Pinpoint the cell where the given text exists, returning its (X, Y) midpoint coordinate. 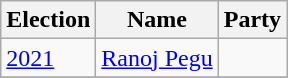
Party (252, 20)
Ranoj Pegu (157, 58)
Name (157, 20)
Election (48, 20)
2021 (48, 58)
